Scan for the cell matching the given text and deliver its [x, y] coordinate at center. 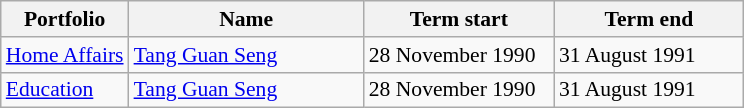
Home Affairs [65, 55]
Portfolio [65, 19]
Name [246, 19]
Education [65, 90]
Term start [459, 19]
Term end [649, 19]
